Identify which cell holds the provided text, then report its [X, Y] central coordinate. 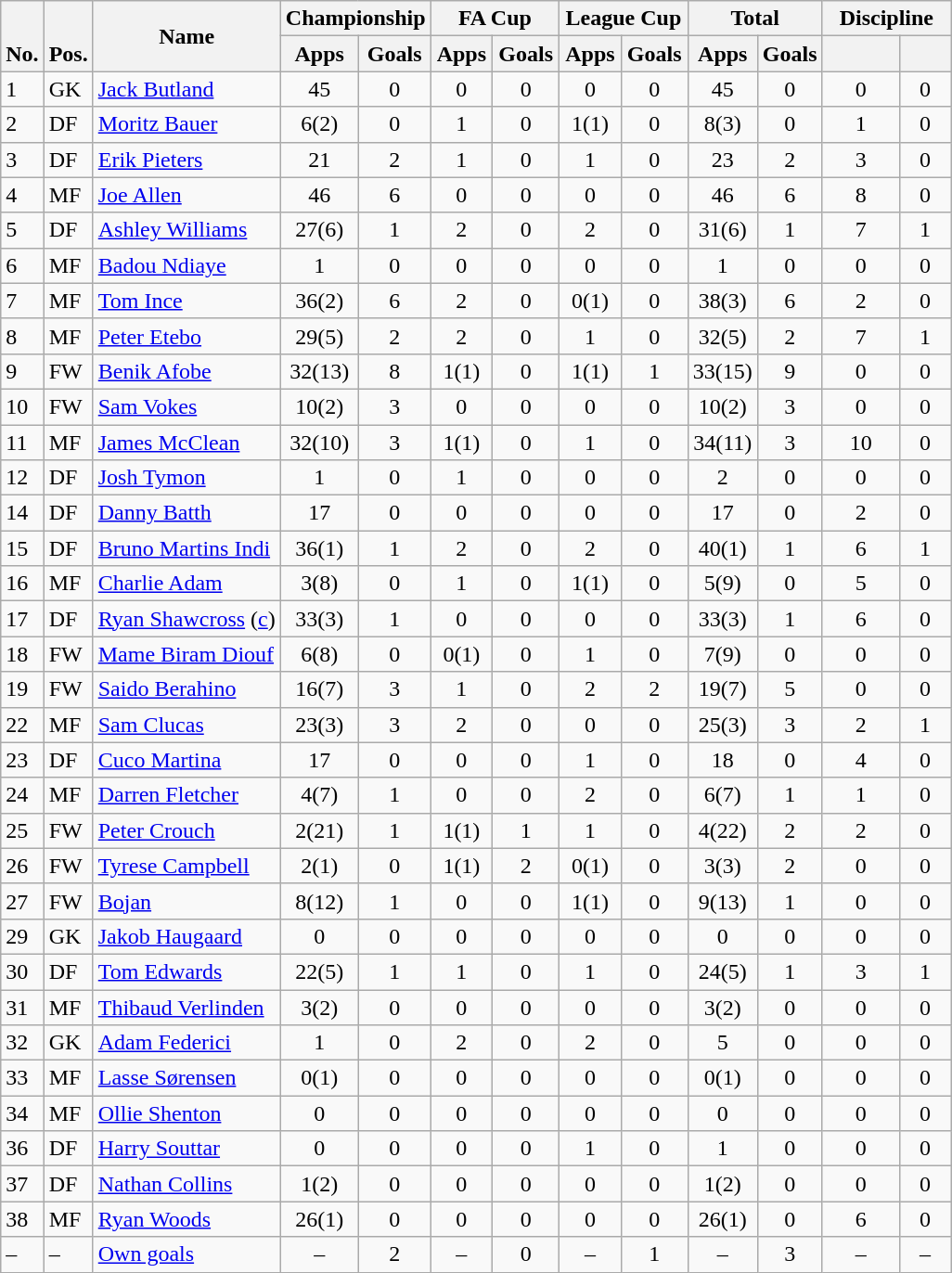
22 [22, 725]
2(1) [319, 866]
8(12) [319, 901]
Ryan Shawcross (c) [187, 619]
32(5) [722, 336]
Tom Edwards [187, 971]
Peter Etebo [187, 336]
9(13) [722, 901]
6(2) [319, 124]
Darren Fletcher [187, 795]
40(1) [722, 548]
Danny Batth [187, 513]
36(2) [319, 301]
Saido Berahino [187, 689]
37 [22, 1184]
Bojan [187, 901]
16(7) [319, 689]
15 [22, 548]
Erik Pieters [187, 160]
Lasse Sørensen [187, 1078]
Charlie Adam [187, 584]
22(5) [319, 971]
3(3) [722, 866]
36 [22, 1149]
2(21) [319, 830]
Championship [355, 19]
Ollie Shenton [187, 1113]
36(1) [319, 548]
12 [22, 478]
Jakob Haugaard [187, 936]
6(8) [319, 654]
FA Cup [495, 19]
31(6) [722, 230]
Ashley Williams [187, 230]
6(7) [722, 795]
Peter Crouch [187, 830]
34(11) [722, 443]
Moritz Bauer [187, 124]
23(3) [319, 725]
3(8) [319, 584]
Pos. [69, 36]
Total [755, 19]
19(7) [722, 689]
38 [22, 1219]
Name [187, 36]
25(3) [722, 725]
League Cup [624, 19]
27(6) [319, 230]
4(7) [319, 795]
29(5) [319, 336]
14 [22, 513]
Mame Biram Diouf [187, 654]
19 [22, 689]
33(15) [722, 371]
Benik Afobe [187, 371]
Cuco Martina [187, 760]
Joe Allen [187, 195]
Ryan Woods [187, 1219]
4(22) [722, 830]
Discipline [887, 19]
29 [22, 936]
24 [22, 795]
11 [22, 443]
38(3) [722, 301]
Sam Vokes [187, 406]
No. [22, 36]
Thibaud Verlinden [187, 1007]
Tom Ince [187, 301]
Nathan Collins [187, 1184]
5(9) [722, 584]
8(3) [722, 124]
30 [22, 971]
16 [22, 584]
Bruno Martins Indi [187, 548]
32(13) [319, 371]
24(5) [722, 971]
7(9) [722, 654]
32 [22, 1043]
Josh Tymon [187, 478]
Own goals [187, 1254]
Badou Ndiaye [187, 265]
Sam Clucas [187, 725]
James McClean [187, 443]
Jack Butland [187, 89]
34 [22, 1113]
Tyrese Campbell [187, 866]
33 [22, 1078]
26 [22, 866]
32(10) [319, 443]
Harry Souttar [187, 1149]
31 [22, 1007]
Adam Federici [187, 1043]
27 [22, 901]
25 [22, 830]
21 [319, 160]
